Output the (x, y) coordinate of the center of the cell containing the given text.  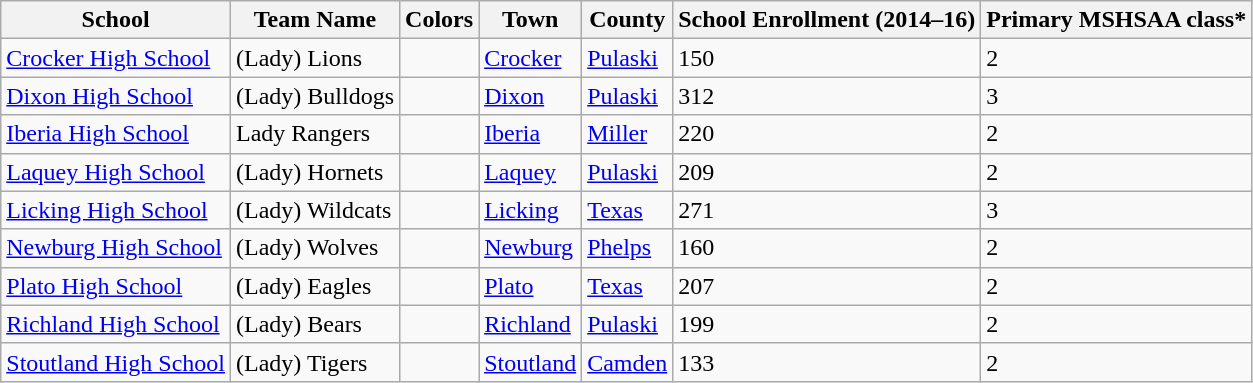
209 (827, 172)
(Lady) Wildcats (314, 210)
Licking (530, 210)
Newburg High School (116, 248)
(Lady) Hornets (314, 172)
(Lady) Bulldogs (314, 96)
Miller (628, 134)
133 (827, 362)
150 (827, 58)
Town (530, 20)
(Lady) Tigers (314, 362)
(Lady) Bears (314, 324)
Richland High School (116, 324)
Laquey (530, 172)
Iberia High School (116, 134)
Crocker (530, 58)
Team Name (314, 20)
Richland (530, 324)
220 (827, 134)
160 (827, 248)
(Lady) Wolves (314, 248)
Newburg (530, 248)
Dixon (530, 96)
271 (827, 210)
County (628, 20)
Iberia (530, 134)
Colors (440, 20)
Dixon High School (116, 96)
199 (827, 324)
Licking High School (116, 210)
Plato High School (116, 286)
Laquey High School (116, 172)
(Lady) Eagles (314, 286)
School (116, 20)
Lady Rangers (314, 134)
School Enrollment (2014–16) (827, 20)
Crocker High School (116, 58)
(Lady) Lions (314, 58)
Primary MSHSAA class* (1116, 20)
Camden (628, 362)
312 (827, 96)
Phelps (628, 248)
207 (827, 286)
Stoutland (530, 362)
Stoutland High School (116, 362)
Plato (530, 286)
